For the text-containing cell, return its midpoint in (X, Y) coordinate format. 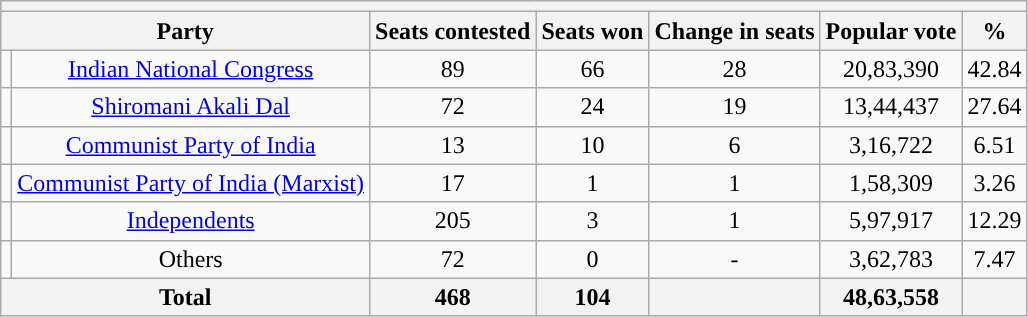
% (994, 31)
0 (592, 259)
Shiromani Akali Dal (191, 107)
13,44,437 (891, 107)
Independents (191, 221)
48,63,558 (891, 297)
Others (191, 259)
27.64 (994, 107)
10 (592, 145)
28 (734, 69)
Communist Party of India (Marxist) (191, 183)
3,16,722 (891, 145)
13 (453, 145)
24 (592, 107)
Change in seats (734, 31)
3.26 (994, 183)
89 (453, 69)
20,83,390 (891, 69)
66 (592, 69)
5,97,917 (891, 221)
Seats won (592, 31)
205 (453, 221)
3,62,783 (891, 259)
468 (453, 297)
1,58,309 (891, 183)
Seats contested (453, 31)
Indian National Congress (191, 69)
104 (592, 297)
7.47 (994, 259)
6.51 (994, 145)
- (734, 259)
Communist Party of India (191, 145)
42.84 (994, 69)
Popular vote (891, 31)
6 (734, 145)
Total (186, 297)
17 (453, 183)
3 (592, 221)
12.29 (994, 221)
19 (734, 107)
Party (186, 31)
